Pinpoint the cell where the given text exists, returning its (X, Y) midpoint coordinate. 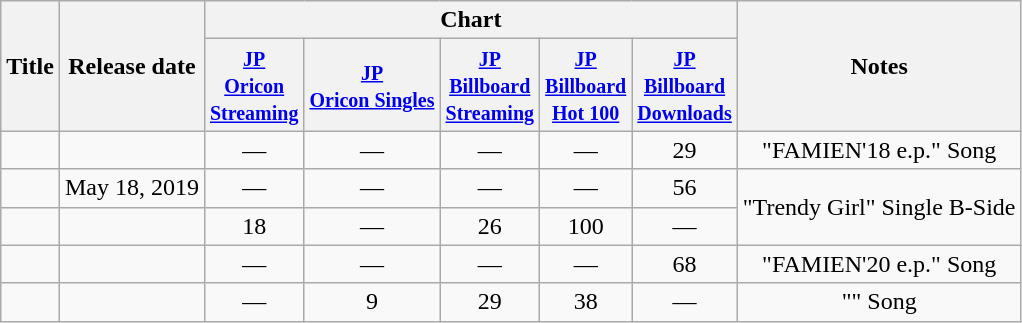
26 (490, 226)
"" Song (879, 302)
JP BillboardStreaming (490, 85)
68 (685, 264)
"FAMIEN'20 e.p." Song (879, 264)
18 (254, 226)
9 (372, 302)
Title (30, 66)
38 (586, 302)
100 (586, 226)
Notes (879, 66)
JPOriconStreaming (254, 85)
Release date (132, 66)
56 (685, 188)
JP BillboardDownloads (685, 85)
JPOricon Singles (372, 85)
"FAMIEN'18 e.p." Song (879, 150)
"Trendy Girl" Single B-Side (879, 207)
May 18, 2019 (132, 188)
JP BillboardHot 100 (586, 85)
Chart (470, 20)
